Output the [x, y] coordinate of the center of the cell containing the given text.  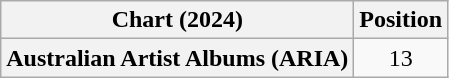
Position [401, 20]
Australian Artist Albums (ARIA) [178, 58]
13 [401, 58]
Chart (2024) [178, 20]
